Scan for the cell matching the given text and deliver its [X, Y] coordinate at center. 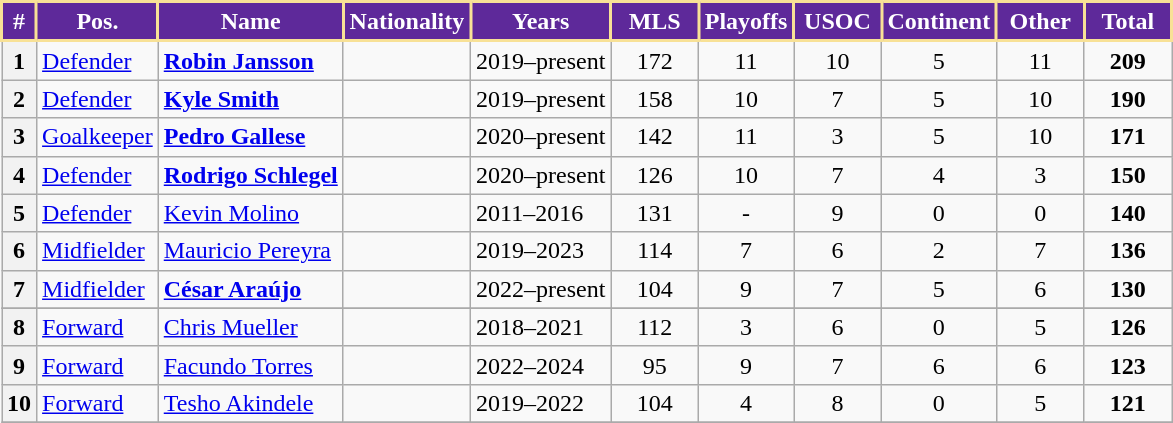
Pos. [98, 22]
2022–present [541, 289]
Other [1040, 22]
130 [1128, 289]
Kyle Smith [250, 99]
USOC [838, 22]
112 [655, 327]
131 [655, 213]
123 [1128, 365]
Nationality [406, 22]
Kevin Molino [250, 213]
Years [541, 22]
Pedro Gallese [250, 137]
114 [655, 251]
150 [1128, 175]
Robin Jansson [250, 60]
121 [1128, 403]
Tesho Akindele [250, 403]
Continent [938, 22]
2019–2022 [541, 403]
2022–2024 [541, 365]
2019–2023 [541, 251]
Goalkeeper [98, 137]
142 [655, 137]
190 [1128, 99]
95 [655, 365]
Name [250, 22]
140 [1128, 213]
MLS [655, 22]
171 [1128, 137]
Facundo Torres [250, 365]
Chris Mueller [250, 327]
2018–2021 [541, 327]
Playoffs [746, 22]
209 [1128, 60]
Rodrigo Schlegel [250, 175]
# [20, 22]
- [746, 213]
Total [1128, 22]
2011–2016 [541, 213]
158 [655, 99]
Mauricio Pereyra [250, 251]
136 [1128, 251]
172 [655, 60]
César Araújo [250, 289]
1 [20, 60]
